Identify which cell holds the provided text, then report its (X, Y) central coordinate. 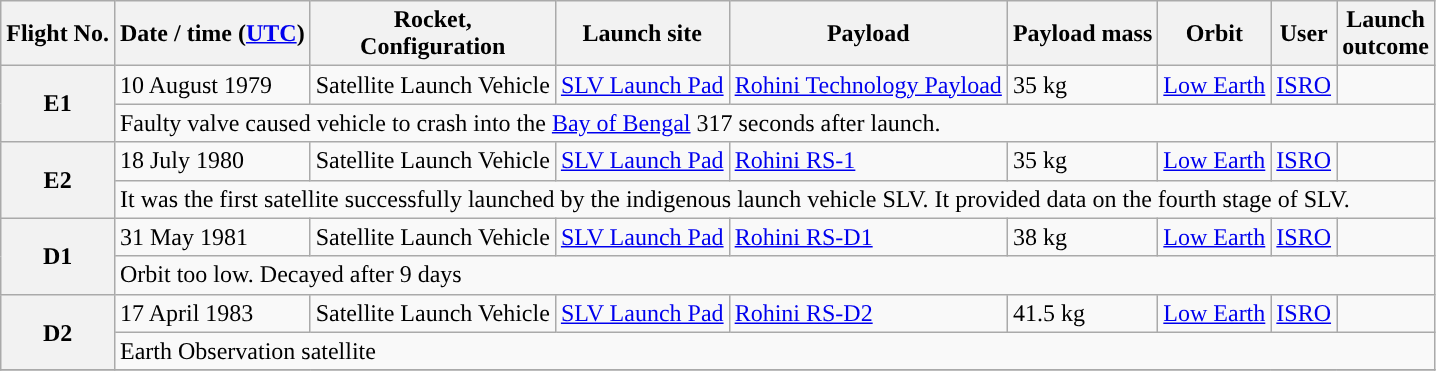
Orbit too low. Decayed after 9 days (774, 275)
Rohini RS-D2 (868, 313)
E2 (58, 180)
D2 (58, 332)
38 kg (1082, 237)
41.5 kg (1082, 313)
Rohini Technology Payload (868, 85)
It was the first satellite successfully launched by the indigenous launch vehicle SLV. It provided data on the fourth stage of SLV. (774, 199)
E1 (58, 104)
Payload (868, 34)
Launch site (642, 34)
31 May 1981 (212, 237)
17 April 1983 (212, 313)
User (1304, 34)
Earth Observation satellite (774, 351)
Date / time (UTC) (212, 34)
Launch outcome (1386, 34)
Rohini RS-1 (868, 161)
Faulty valve caused vehicle to crash into the Bay of Bengal 317 seconds after launch. (774, 123)
Rohini RS-D1 (868, 237)
Orbit (1214, 34)
10 August 1979 (212, 85)
Rocket, Configuration (432, 34)
D1 (58, 256)
Flight No. (58, 34)
18 July 1980 (212, 161)
Payload mass (1082, 34)
